Find where the given text appears and provide that cell's center as [X, Y] coordinate. 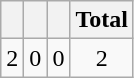
Total [102, 20]
